Search for the cell housing the specified text and yield its (X, Y) center coordinate. 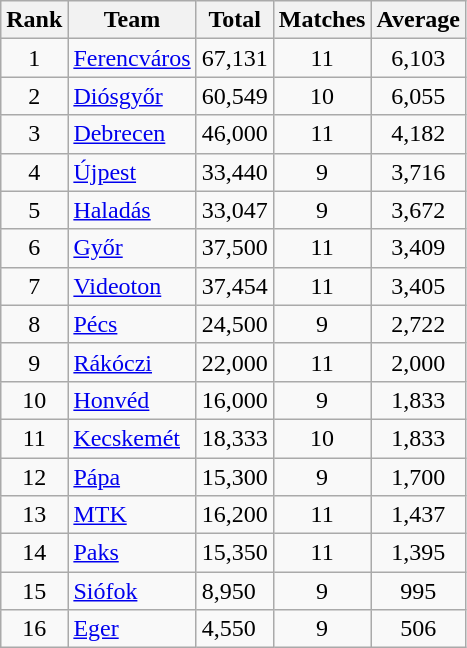
8,950 (234, 591)
Ferencváros (132, 58)
Rank (34, 20)
16,000 (234, 400)
15 (34, 591)
15,300 (234, 477)
4,182 (418, 134)
6,103 (418, 58)
Győr (132, 248)
1,700 (418, 477)
Total (234, 20)
33,440 (234, 172)
Paks (132, 553)
6,055 (418, 96)
4 (34, 172)
3,672 (418, 210)
7 (34, 286)
3 (34, 134)
46,000 (234, 134)
Haladás (132, 210)
Videoton (132, 286)
12 (34, 477)
13 (34, 515)
995 (418, 591)
Eger (132, 629)
67,131 (234, 58)
8 (34, 324)
60,549 (234, 96)
16 (34, 629)
Average (418, 20)
37,500 (234, 248)
Kecskemét (132, 438)
Pécs (132, 324)
18,333 (234, 438)
Honvéd (132, 400)
1,437 (418, 515)
5 (34, 210)
1,395 (418, 553)
2,722 (418, 324)
16,200 (234, 515)
Team (132, 20)
2 (34, 96)
33,047 (234, 210)
Diósgyőr (132, 96)
3,409 (418, 248)
1 (34, 58)
15,350 (234, 553)
Újpest (132, 172)
Siófok (132, 591)
2,000 (418, 362)
3,716 (418, 172)
24,500 (234, 324)
Pápa (132, 477)
3,405 (418, 286)
22,000 (234, 362)
4,550 (234, 629)
14 (34, 553)
MTK (132, 515)
Matches (322, 20)
37,454 (234, 286)
6 (34, 248)
Debrecen (132, 134)
Rákóczi (132, 362)
506 (418, 629)
